Determine the (X, Y) coordinate at the center of the cell enclosing the given text.  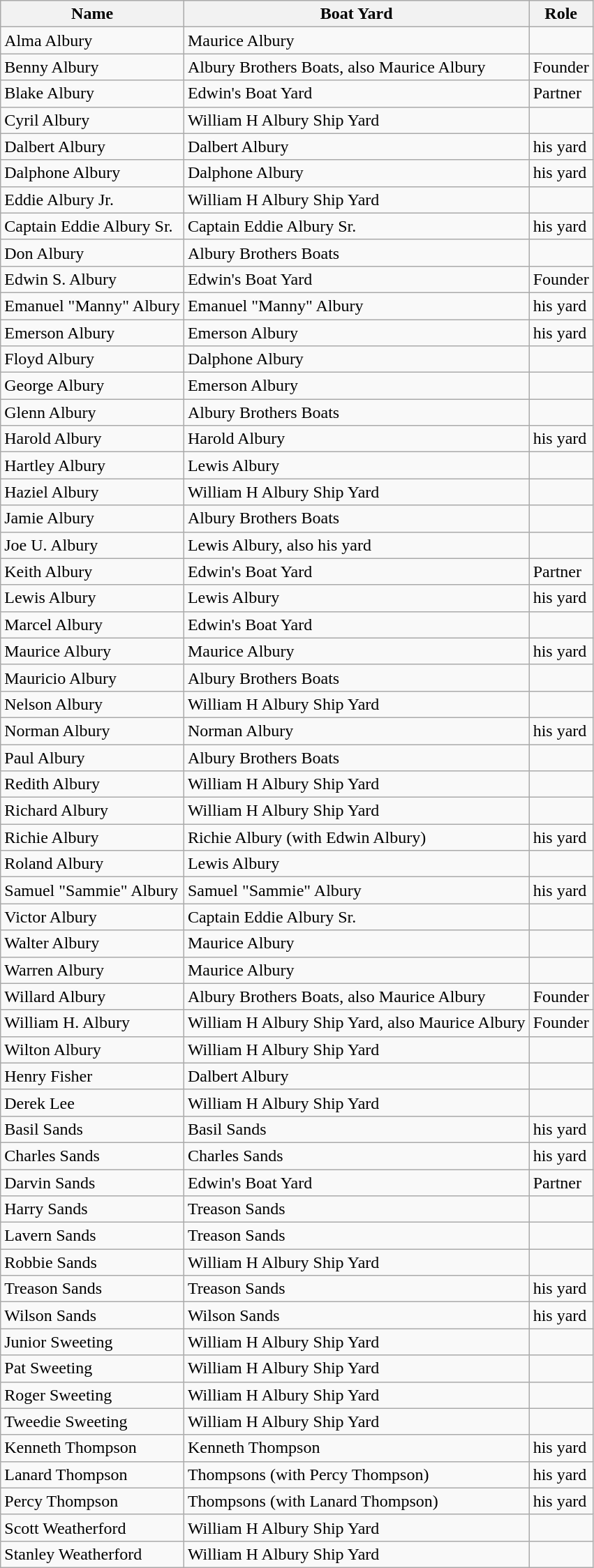
Lavern Sands (92, 1236)
Thompsons (with Lanard Thompson) (356, 1501)
Benny Albury (92, 67)
Warren Albury (92, 970)
Boat Yard (356, 14)
Role (561, 14)
Eddie Albury Jr. (92, 200)
Don Albury (92, 253)
Derek Lee (92, 1103)
Marcel Albury (92, 625)
Tweedie Sweeting (92, 1421)
Glenn Albury (92, 412)
Floyd Albury (92, 359)
Blake Albury (92, 94)
Scott Weatherford (92, 1528)
Joe U. Albury (92, 545)
Richie Albury (92, 837)
Edwin S. Albury (92, 279)
Stanley Weatherford (92, 1554)
Walter Albury (92, 943)
William H. Albury (92, 1023)
Alma Albury (92, 40)
Keith Albury (92, 572)
Victor Albury (92, 917)
William H Albury Ship Yard, also Maurice Albury (356, 1023)
Roland Albury (92, 864)
Darvin Sands (92, 1183)
Haziel Albury (92, 492)
Name (92, 14)
Nelson Albury (92, 704)
Willard Albury (92, 996)
Jamie Albury (92, 518)
Henry Fisher (92, 1076)
Lanard Thompson (92, 1474)
Pat Sweeting (92, 1368)
Hartley Albury (92, 465)
Junior Sweeting (92, 1342)
Lewis Albury, also his yard (356, 545)
Roger Sweeting (92, 1395)
Robbie Sands (92, 1262)
Cyril Albury (92, 120)
George Albury (92, 386)
Richie Albury (with Edwin Albury) (356, 837)
Percy Thompson (92, 1501)
Redith Albury (92, 784)
Richard Albury (92, 811)
Paul Albury (92, 757)
Mauricio Albury (92, 678)
Harry Sands (92, 1209)
Thompsons (with Percy Thompson) (356, 1474)
Wilton Albury (92, 1050)
